For the text-containing cell, return its midpoint in (X, Y) coordinate format. 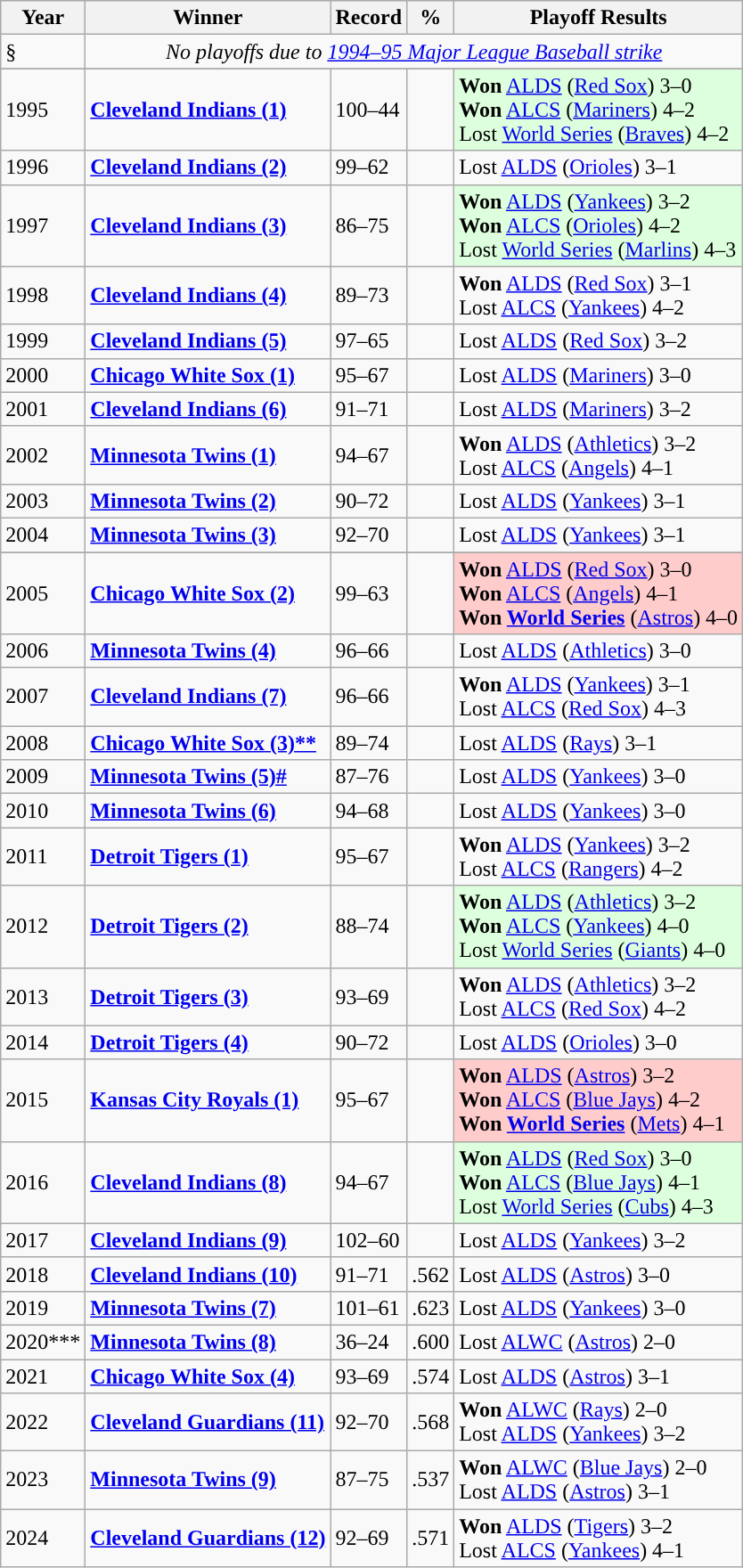
1998 (43, 296)
2007 (43, 697)
Won ALDS (Athletics) 3–2Won ALCS (Yankees) 4–0Lost World Series (Giants) 4–0 (599, 927)
Won ALDS (Red Sox) 3–0Won ALCS (Mariners) 4–2Lost World Series (Braves) 4–2 (599, 110)
1997 (43, 225)
2009 (43, 777)
Won ALDS (Yankees) 3–2Won ALCS (Orioles) 4–2Lost World Series (Marlins) 4–3 (599, 225)
Cleveland Indians (6) (208, 409)
Record (369, 18)
Detroit Tigers (1) (208, 857)
Won ALDS (Red Sox) 3–0Won ALCS (Angels) 4–1Won World Series (Astros) 4–0 (599, 593)
2000 (43, 375)
Cleveland Indians (9) (208, 1240)
Detroit Tigers (3) (208, 996)
Lost ALWC (Astros) 2–0 (599, 1342)
Minnesota Twins (7) (208, 1308)
No playoffs due to 1994–95 Major League Baseball strike (414, 52)
2013 (43, 996)
101–61 (369, 1308)
Lost ALDS (Astros) 3–1 (599, 1376)
Won ALWC (Blue Jays) 2–0Lost ALDS (Astros) 3–1 (599, 1481)
Detroit Tigers (2) (208, 927)
Minnesota Twins (5)# (208, 777)
.623 (431, 1308)
Won ALWC (Rays) 2–0Lost ALDS (Yankees) 3–2 (599, 1422)
Playoff Results (599, 18)
Minnesota Twins (4) (208, 651)
Minnesota Twins (8) (208, 1342)
2017 (43, 1240)
2024 (43, 1538)
1999 (43, 341)
§ (43, 52)
Lost ALDS (Red Sox) 3–2 (599, 341)
2001 (43, 409)
Lost ALDS (Astros) 3–0 (599, 1274)
Winner (208, 18)
100–44 (369, 110)
Won ALDS (Yankees) 3–2Lost ALCS (Rangers) 4–2 (599, 857)
2005 (43, 593)
Lost ALDS (Orioles) 3–1 (599, 167)
Cleveland Indians (3) (208, 225)
2020*** (43, 1342)
1996 (43, 167)
.562 (431, 1274)
Won ALDS (Astros) 3–2Won ALCS (Blue Jays) 4–2Won World Series (Mets) 4–1 (599, 1100)
2011 (43, 857)
Cleveland Indians (5) (208, 341)
Lost ALDS (Yankees) 3–2 (599, 1240)
% (431, 18)
Chicago White Sox (1) (208, 375)
.537 (431, 1481)
Won ALDS (Red Sox) 3–1Lost ALCS (Yankees) 4–2 (599, 296)
1995 (43, 110)
99–63 (369, 593)
Cleveland Indians (10) (208, 1274)
2021 (43, 1376)
2012 (43, 927)
Cleveland Indians (1) (208, 110)
Cleveland Indians (2) (208, 167)
2016 (43, 1182)
Won ALDS (Athletics) 3–2Lost ALCS (Angels) 4–1 (599, 454)
Minnesota Twins (2) (208, 501)
Chicago White Sox (4) (208, 1376)
Lost ALDS (Rays) 3–1 (599, 743)
Chicago White Sox (2) (208, 593)
87–75 (369, 1481)
.574 (431, 1376)
Cleveland Guardians (11) (208, 1422)
Won ALDS (Red Sox) 3–0Won ALCS (Blue Jays) 4–1Lost World Series (Cubs) 4–3 (599, 1182)
2022 (43, 1422)
Won ALDS (Athletics) 3–2Lost ALCS (Red Sox) 4–2 (599, 996)
2018 (43, 1274)
2004 (43, 535)
89–74 (369, 743)
94–68 (369, 811)
Won ALDS (Yankees) 3–1Lost ALCS (Red Sox) 4–3 (599, 697)
Cleveland Indians (4) (208, 296)
Detroit Tigers (4) (208, 1042)
Minnesota Twins (6) (208, 811)
88–74 (369, 927)
89–73 (369, 296)
.600 (431, 1342)
102–60 (369, 1240)
97–65 (369, 341)
92–69 (369, 1538)
Chicago White Sox (3)** (208, 743)
.571 (431, 1538)
2002 (43, 454)
2010 (43, 811)
99–62 (369, 167)
Cleveland Indians (7) (208, 697)
36–24 (369, 1342)
Lost ALDS (Orioles) 3–0 (599, 1042)
2015 (43, 1100)
Won ALDS (Tigers) 3–2Lost ALCS (Yankees) 4–1 (599, 1538)
Minnesota Twins (3) (208, 535)
.568 (431, 1422)
2014 (43, 1042)
Lost ALDS (Athletics) 3–0 (599, 651)
2003 (43, 501)
Kansas City Royals (1) (208, 1100)
87–76 (369, 777)
2023 (43, 1481)
Cleveland Guardians (12) (208, 1538)
Lost ALDS (Mariners) 3–0 (599, 375)
Year (43, 18)
Cleveland Indians (8) (208, 1182)
2019 (43, 1308)
Minnesota Twins (1) (208, 454)
Lost ALDS (Mariners) 3–2 (599, 409)
Minnesota Twins (9) (208, 1481)
86–75 (369, 225)
2006 (43, 651)
2008 (43, 743)
